Locate the cell with the specified text and output its [X, Y] center coordinate. 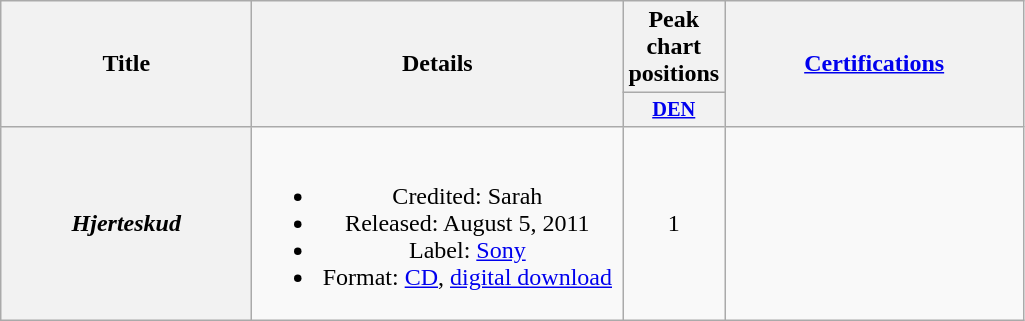
Certifications [874, 64]
Hjerteskud [126, 223]
Credited: SarahReleased: August 5, 2011Label: SonyFormat: CD, digital download [438, 223]
Title [126, 64]
1 [674, 223]
DEN [674, 110]
Peak chart positions [674, 47]
Details [438, 64]
